Search for the cell housing the specified text and yield its (X, Y) center coordinate. 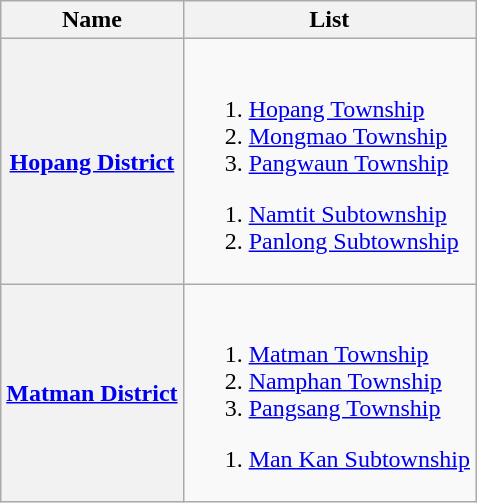
List (329, 20)
Name (92, 20)
Matman District (92, 393)
Hopang TownshipMongmao TownshipPangwaun TownshipNamtit SubtownshipPanlong Subtownship (329, 162)
Matman TownshipNamphan TownshipPangsang TownshipMan Kan Subtownship (329, 393)
Hopang District (92, 162)
